Output the (x, y) coordinate of the center of the cell containing the given text.  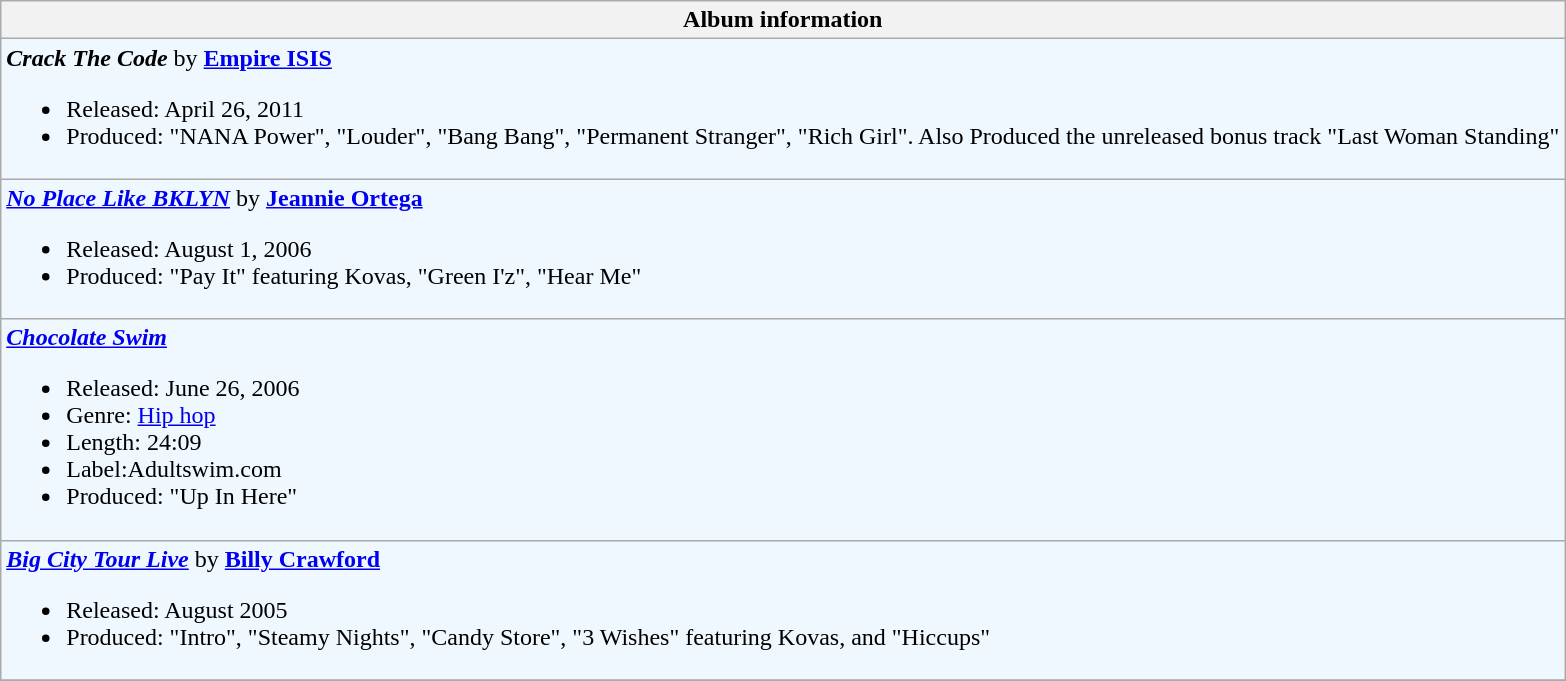
No Place Like BKLYN by Jeannie OrtegaReleased: August 1, 2006Produced: "Pay It" featuring Kovas, "Green I'z", "Hear Me" (783, 249)
Big City Tour Live by Billy CrawfordReleased: August 2005Produced: "Intro", "Steamy Nights", "Candy Store", "3 Wishes" featuring Kovas, and "Hiccups" (783, 610)
Album information (783, 20)
Chocolate SwimReleased: June 26, 2006Genre: Hip hopLength: 24:09Label:Adultswim.comProduced: "Up In Here" (783, 430)
